Capture the cell that displays the provided text and extract its (X, Y) central coordinate. 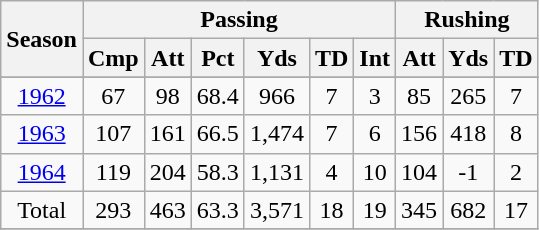
67 (113, 96)
Cmp (113, 58)
204 (168, 172)
682 (468, 210)
161 (168, 134)
68.4 (218, 96)
63.3 (218, 210)
2 (516, 172)
345 (420, 210)
66.5 (218, 134)
58.3 (218, 172)
3,571 (276, 210)
Pct (218, 58)
1,131 (276, 172)
Total (42, 210)
1962 (42, 96)
1963 (42, 134)
966 (276, 96)
19 (375, 210)
3 (375, 96)
Passing (238, 20)
104 (420, 172)
18 (331, 210)
10 (375, 172)
8 (516, 134)
265 (468, 96)
Rushing (468, 20)
Season (42, 39)
418 (468, 134)
Int (375, 58)
1,474 (276, 134)
156 (420, 134)
6 (375, 134)
119 (113, 172)
17 (516, 210)
-1 (468, 172)
85 (420, 96)
98 (168, 96)
463 (168, 210)
107 (113, 134)
293 (113, 210)
4 (331, 172)
1964 (42, 172)
